Output the [x, y] coordinate of the center of the cell containing the given text.  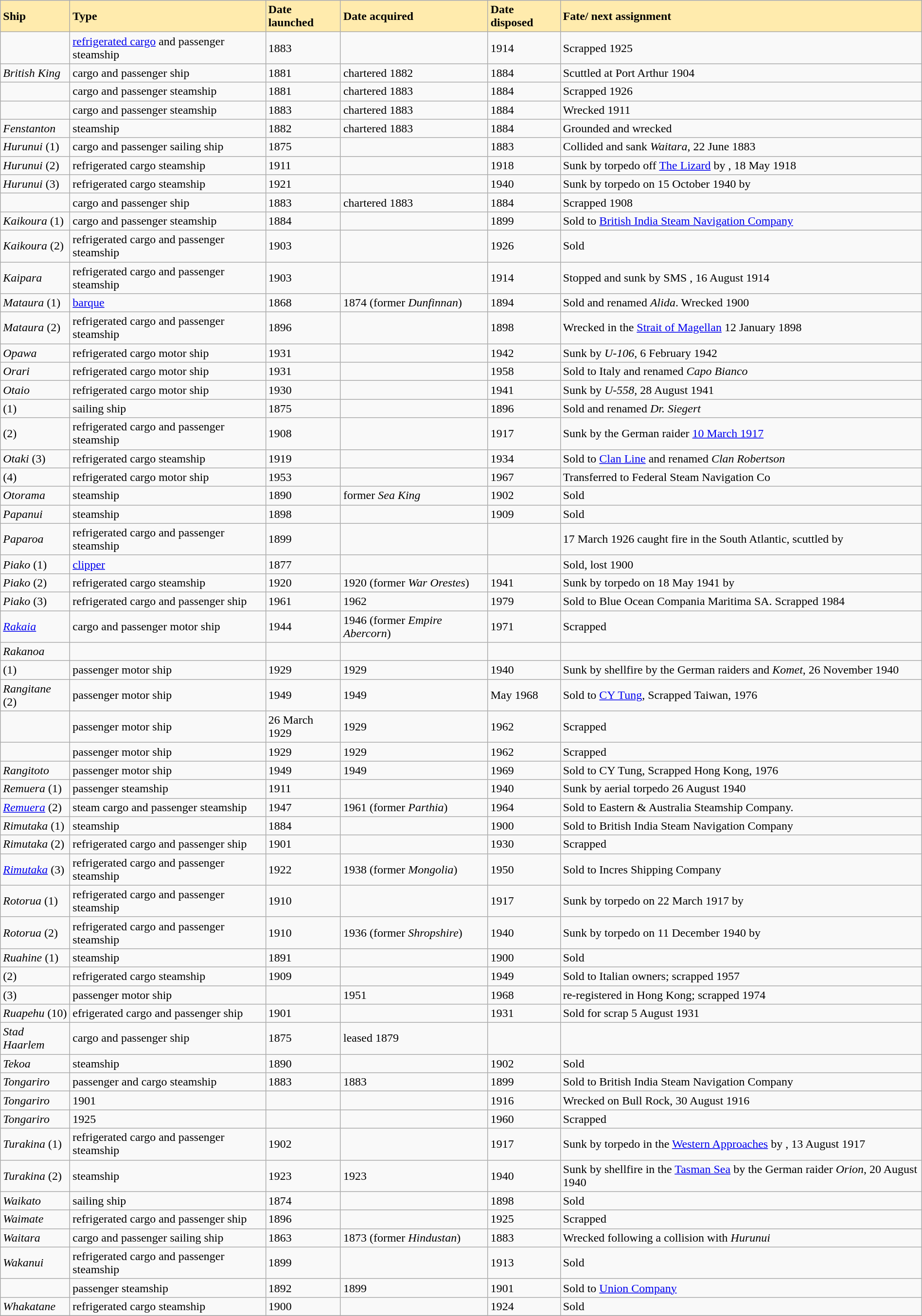
Scrapped 1908 [741, 202]
Rimutaka (1) [35, 826]
Tekoa [35, 1064]
Otaio [35, 390]
Orari [35, 372]
Sold to Clan Line and renamed Clan Robertson [741, 459]
Turakina (2) [35, 1176]
Rakaia [35, 626]
Sunk by torpedo off The Lizard by , 18 May 1918 [741, 165]
1961 [303, 601]
Sold and renamed Alida. Wrecked 1900 [741, 303]
former Sea King [414, 496]
1874 (former Dunfinnan) [414, 303]
1947 [303, 807]
Waitara [35, 1238]
Piako (2) [35, 583]
1892 [303, 1288]
Wrecked following a collision with Hurunui [741, 1238]
1979 [524, 601]
Scrapped 1926 [741, 91]
Sold and renamed Dr. Siegert [741, 409]
Piako (1) [35, 564]
Piako (3) [35, 601]
Hurunui (2) [35, 165]
1926 [524, 246]
1968 [524, 995]
1942 [524, 353]
Mataura (2) [35, 328]
Stopped and sunk by SMS , 16 August 1914 [741, 277]
Hurunui (1) [35, 147]
Turakina (1) [35, 1144]
Sold, lost 1900 [741, 564]
1944 [303, 626]
Sold for scrap 5 August 1931 [741, 1014]
1971 [524, 626]
Sold to Italy and renamed Capo Bianco [741, 372]
Papanui [35, 514]
British King [35, 73]
1936 (former Shropshire) [414, 933]
May 1968 [524, 695]
steam cargo and passenger steamship [168, 807]
(3) [35, 995]
1961 (former Parthia) [414, 807]
1891 [303, 958]
Sunk by the German raider 10 March 1917 [741, 434]
Rangitane (2) [35, 695]
efrigerated cargo and passenger ship [168, 1014]
Sold to Italian owners; scrapped 1957 [741, 976]
re-registered in Hong Kong; scrapped 1974 [741, 995]
leased 1879 [414, 1039]
1894 [524, 303]
Sunk by torpedo in the Western Approaches by , 13 August 1917 [741, 1144]
1877 [303, 564]
Sunk by torpedo on 11 December 1940 by [741, 933]
Ship [35, 17]
1922 [303, 870]
Rotorua (2) [35, 933]
1908 [303, 434]
Rangitoto [35, 770]
1946 (former Empire Abercorn) [414, 626]
Sunk by shellfire in the Tasman Sea by the German raider Orion, 20 August 1940 [741, 1176]
Date launched [303, 17]
1913 [524, 1263]
1916 [524, 1101]
1920 (former War Orestes) [414, 583]
Collided and sank Waitara, 22 June 1883 [741, 147]
1874 [303, 1201]
Mataura (1) [35, 303]
Wakanui [35, 1263]
Remuera (2) [35, 807]
1873 (former Hindustan) [414, 1238]
Wrecked in the Strait of Magellan 12 January 1898 [741, 328]
1967 [524, 477]
1950 [524, 870]
Kaipara [35, 277]
cargo and passenger motor ship [168, 626]
Opawa [35, 353]
Stad Haarlem [35, 1039]
1953 [303, 477]
Wrecked on Bull Rock, 30 August 1916 [741, 1101]
Sold to CY Tung, Scrapped Hong Kong, 1976 [741, 770]
1882 [303, 128]
Sold to Incres Shipping Company [741, 870]
Sunk by torpedo on 18 May 1941 by [741, 583]
Scuttled at Port Arthur 1904 [741, 73]
Ruahine (1) [35, 958]
17 March 1926 caught fire in the South Atlantic, scuttled by [741, 539]
Fenstanton [35, 128]
Type [168, 17]
Whakatane [35, 1306]
1934 [524, 459]
Sold to CY Tung, Scrapped Taiwan, 1976 [741, 695]
Rakanoa [35, 652]
Date acquired [414, 17]
Kaikoura (2) [35, 246]
Rotorua (1) [35, 901]
1920 [303, 583]
1918 [524, 165]
1969 [524, 770]
Sunk by U-558, 28 August 1941 [741, 390]
Sold to Union Company [741, 1288]
1958 [524, 372]
1921 [303, 184]
(4) [35, 477]
Waimate [35, 1219]
26 March 1929 [303, 727]
1863 [303, 1238]
1868 [303, 303]
1960 [524, 1119]
Waikato [35, 1201]
Otorama [35, 496]
Ruapehu (10) [35, 1014]
1919 [303, 459]
1951 [414, 995]
Rimutaka (3) [35, 870]
Sunk by torpedo on 15 October 1940 by [741, 184]
clipper [168, 564]
Otaki (3) [35, 459]
Fate/ next assignment [741, 17]
1924 [524, 1306]
Transferred to Federal Steam Navigation Co [741, 477]
Paparoa [35, 539]
Date disposed [524, 17]
chartered 1882 [414, 73]
Scrapped 1925 [741, 48]
Sold to Blue Ocean Compania Maritima SA. Scrapped 1984 [741, 601]
1938 (former Mongolia) [414, 870]
Grounded and wrecked [741, 128]
passenger and cargo steamship [168, 1082]
Rimutaka (2) [35, 844]
Sold to Eastern & Australia Steamship Company. [741, 807]
1964 [524, 807]
barque [168, 303]
Sunk by shellfire by the German raiders and Komet, 26 November 1940 [741, 670]
Remuera (1) [35, 789]
Sunk by aerial torpedo 26 August 1940 [741, 789]
Sunk by torpedo on 22 March 1917 by [741, 901]
Wrecked 1911 [741, 110]
Kaikoura (1) [35, 221]
Hurunui (3) [35, 184]
Sunk by U-106, 6 February 1942 [741, 353]
